Return the (X, Y) coordinate for the center point of the cell that contains the specified text.  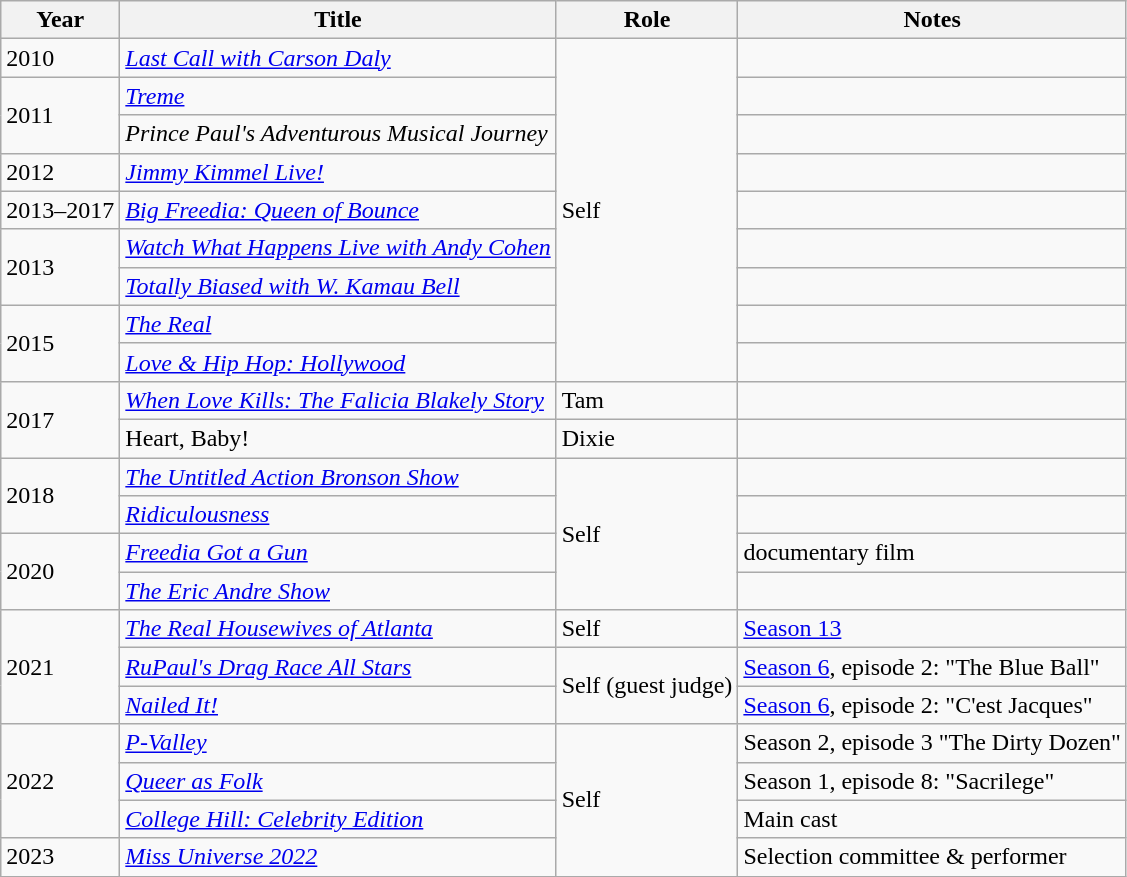
The Eric Andre Show (338, 591)
2010 (60, 58)
Year (60, 20)
Totally Biased with W. Kamau Bell (338, 286)
Season 13 (932, 629)
Freedia Got a Gun (338, 553)
2020 (60, 572)
Love & Hip Hop: Hollywood (338, 362)
Heart, Baby! (338, 438)
Self (guest judge) (647, 686)
Watch What Happens Live with Andy Cohen (338, 248)
Queer as Folk (338, 781)
College Hill: Celebrity Edition (338, 819)
Notes (932, 20)
Season 1, episode 8: "Sacrilege" (932, 781)
2011 (60, 115)
2022 (60, 781)
Prince Paul's Adventurous Musical Journey (338, 134)
Big Freedia: Queen of Bounce (338, 210)
2021 (60, 667)
Nailed It! (338, 705)
The Real Housewives of Atlanta (338, 629)
Last Call with Carson Daly (338, 58)
2013 (60, 267)
The Real (338, 324)
Miss Universe 2022 (338, 857)
2017 (60, 419)
The Untitled Action Bronson Show (338, 477)
Jimmy Kimmel Live! (338, 172)
2012 (60, 172)
Season 6, episode 2: "C'est Jacques" (932, 705)
RuPaul's Drag Race All Stars (338, 667)
Season 6, episode 2: "The Blue Ball" (932, 667)
2013–2017 (60, 210)
Season 2, episode 3 "The Dirty Dozen" (932, 743)
When Love Kills: The Falicia Blakely Story (338, 400)
2023 (60, 857)
Tam (647, 400)
Treme (338, 96)
P-Valley (338, 743)
Selection committee & performer (932, 857)
2015 (60, 343)
Dixie (647, 438)
Title (338, 20)
2018 (60, 496)
documentary film (932, 553)
Main cast (932, 819)
Ridiculousness (338, 515)
Role (647, 20)
